From the cell containing the given text, extract its center point as (X, Y) coordinate. 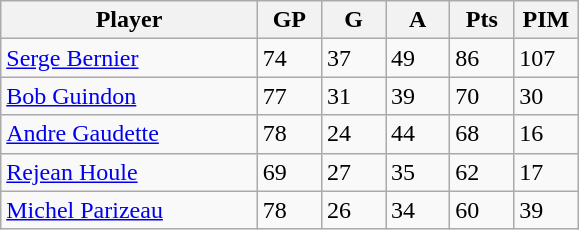
Pts (482, 20)
69 (289, 172)
44 (418, 134)
30 (546, 96)
PIM (546, 20)
62 (482, 172)
37 (353, 58)
Serge Bernier (130, 58)
Rejean Houle (130, 172)
G (353, 20)
Andre Gaudette (130, 134)
26 (353, 210)
GP (289, 20)
27 (353, 172)
31 (353, 96)
49 (418, 58)
17 (546, 172)
35 (418, 172)
70 (482, 96)
77 (289, 96)
60 (482, 210)
Bob Guindon (130, 96)
Michel Parizeau (130, 210)
16 (546, 134)
34 (418, 210)
74 (289, 58)
68 (482, 134)
86 (482, 58)
Player (130, 20)
24 (353, 134)
A (418, 20)
107 (546, 58)
